Pinpoint the cell where the given text exists, returning its [X, Y] midpoint coordinate. 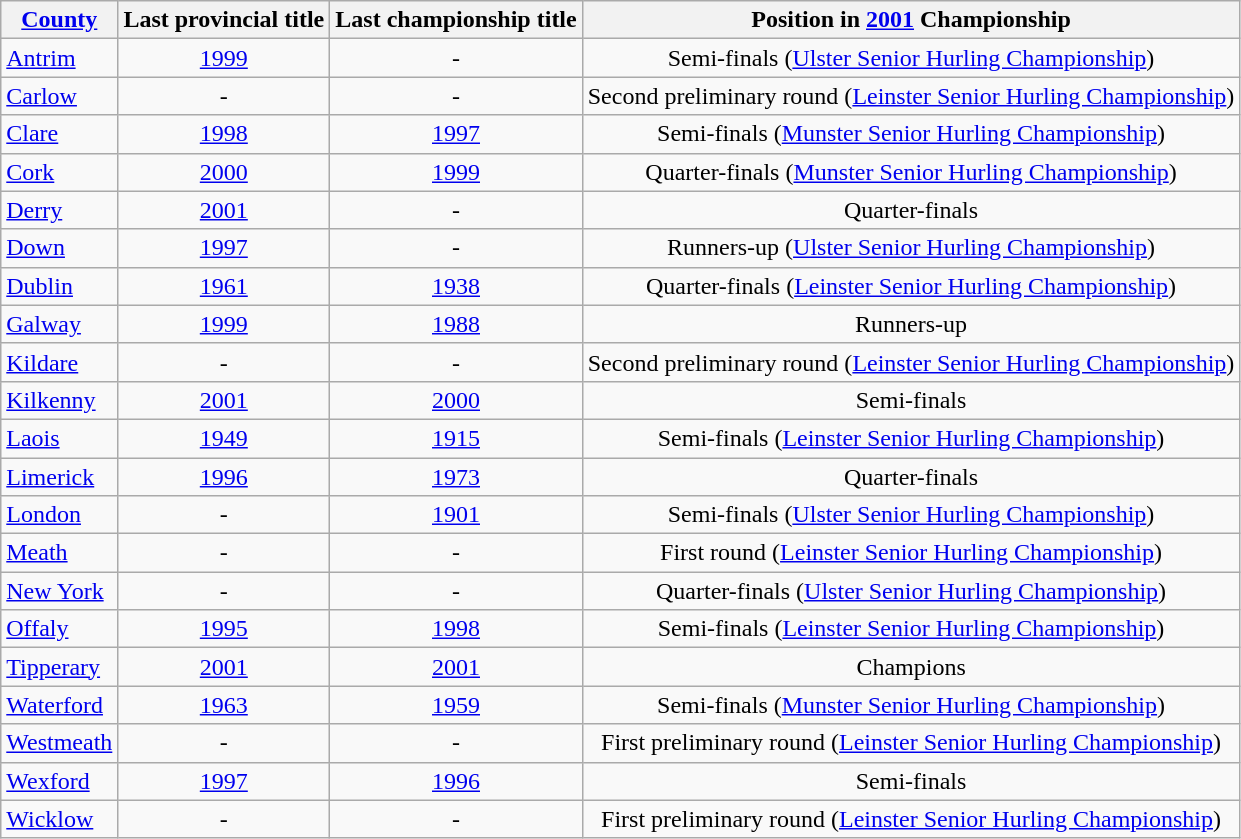
Runners-up (Ulster Senior Hurling Championship) [911, 248]
1901 [456, 515]
1995 [224, 629]
Carlow [60, 96]
Galway [60, 324]
Meath [60, 553]
Champions [911, 667]
Down [60, 248]
Wexford [60, 781]
Quarter-finals (Leinster Senior Hurling Championship) [911, 286]
Westmeath [60, 743]
Laois [60, 438]
Last championship title [456, 20]
Offaly [60, 629]
1949 [224, 438]
Last provincial title [224, 20]
Kildare [60, 362]
1915 [456, 438]
Quarter-finals (Ulster Senior Hurling Championship) [911, 591]
Runners-up [911, 324]
Dublin [60, 286]
Derry [60, 210]
Waterford [60, 705]
1963 [224, 705]
First round (Leinster Senior Hurling Championship) [911, 553]
1973 [456, 477]
1938 [456, 286]
1959 [456, 705]
Clare [60, 134]
Wicklow [60, 819]
Limerick [60, 477]
Antrim [60, 58]
Position in 2001 Championship [911, 20]
New York [60, 591]
1961 [224, 286]
Kilkenny [60, 400]
1988 [456, 324]
Tipperary [60, 667]
London [60, 515]
Cork [60, 172]
County [60, 20]
Quarter-finals (Munster Senior Hurling Championship) [911, 172]
